Capture the cell that displays the provided text and extract its [X, Y] central coordinate. 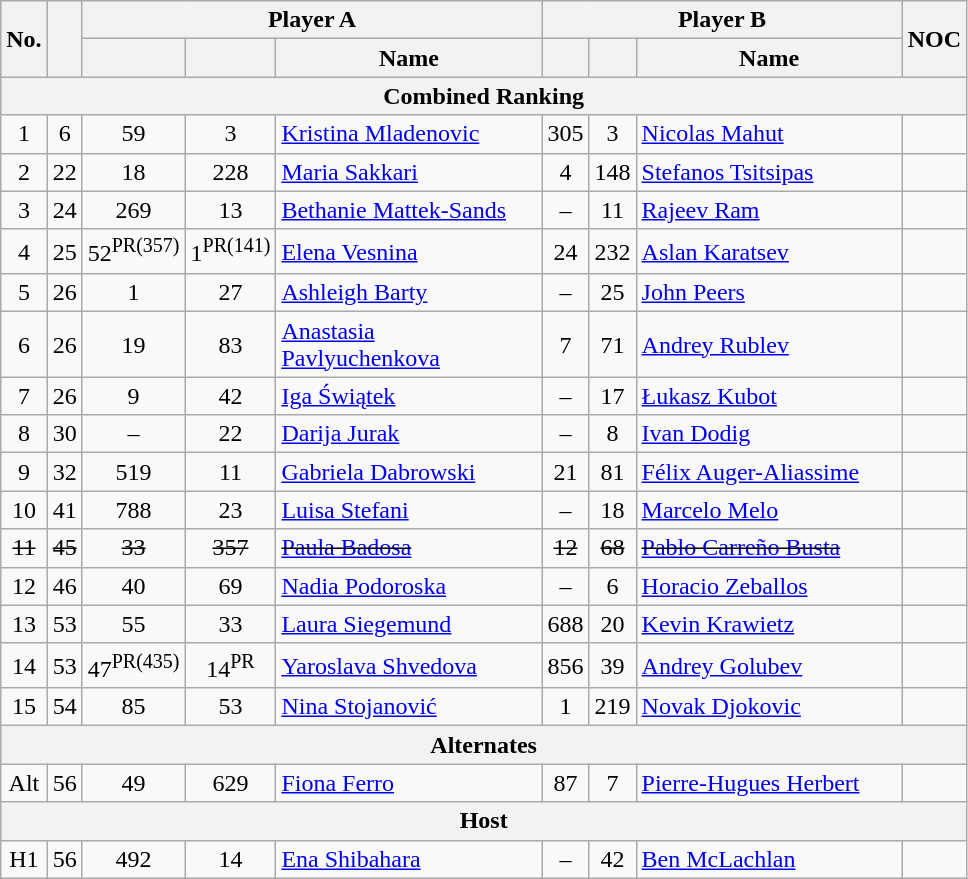
148 [612, 172]
305 [566, 134]
59 [134, 134]
Laura Siegemund [409, 624]
John Peers [769, 293]
Ivan Dodig [769, 434]
71 [612, 344]
856 [566, 666]
Nadia Podoroska [409, 586]
41 [64, 510]
49 [134, 783]
629 [230, 783]
47PR(435) [134, 666]
Rajeev Ram [769, 210]
14PR [230, 666]
5 [24, 293]
Bethanie Mattek-Sands [409, 210]
Kristina Mladenovic [409, 134]
87 [566, 783]
55 [134, 624]
Fiona Ferro [409, 783]
17 [612, 396]
788 [134, 510]
Andrey Golubev [769, 666]
Ena Shibahara [409, 859]
68 [612, 548]
30 [64, 434]
81 [612, 472]
Horacio Zeballos [769, 586]
85 [134, 707]
27 [230, 293]
NOC [934, 39]
40 [134, 586]
1PR(141) [230, 252]
Ashleigh Barty [409, 293]
Yaroslava Shvedova [409, 666]
83 [230, 344]
Nina Stojanović [409, 707]
Andrey Rublev [769, 344]
Host [484, 821]
Łukasz Kubot [769, 396]
232 [612, 252]
Alt [24, 783]
688 [566, 624]
No. [24, 39]
Elena Vesnina [409, 252]
52PR(357) [134, 252]
2 [24, 172]
Pierre-Hugues Herbert [769, 783]
21 [566, 472]
Félix Auger-Aliassime [769, 472]
Maria Sakkari [409, 172]
269 [134, 210]
Novak Djokovic [769, 707]
Pablo Carreño Busta [769, 548]
492 [134, 859]
39 [612, 666]
Player B [722, 20]
15 [24, 707]
Stefanos Tsitsipas [769, 172]
Kevin Krawietz [769, 624]
H1 [24, 859]
Paula Badosa [409, 548]
23 [230, 510]
Luisa Stefani [409, 510]
Anastasia Pavlyuchenkova [409, 344]
Iga Świątek [409, 396]
228 [230, 172]
Gabriela Dabrowski [409, 472]
Player A [312, 20]
Ben McLachlan [769, 859]
Marcelo Melo [769, 510]
Alternates [484, 745]
Aslan Karatsev [769, 252]
Nicolas Mahut [769, 134]
Darija Jurak [409, 434]
20 [612, 624]
Combined Ranking [484, 96]
46 [64, 586]
10 [24, 510]
54 [64, 707]
45 [64, 548]
219 [612, 707]
19 [134, 344]
519 [134, 472]
32 [64, 472]
357 [230, 548]
69 [230, 586]
